Detect which cell encompasses the target text, then output its [X, Y] center coordinate. 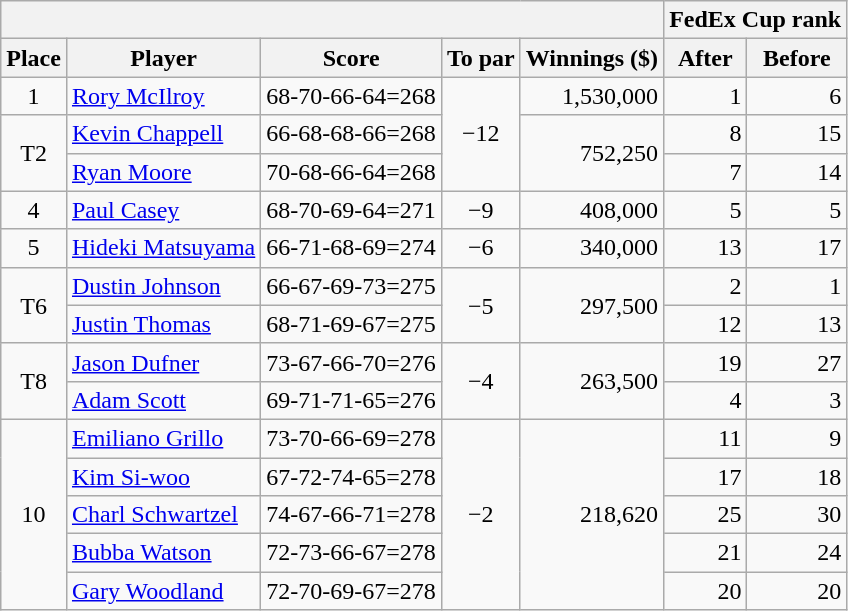
Gary Woodland [163, 591]
3 [797, 400]
Paul Casey [163, 210]
74-67-66-71=278 [352, 515]
72-73-66-67=278 [352, 553]
14 [797, 172]
T8 [34, 381]
−9 [480, 210]
11 [706, 438]
Ryan Moore [163, 172]
Jason Dufner [163, 362]
T6 [34, 305]
297,500 [592, 305]
73-67-66-70=276 [352, 362]
27 [797, 362]
T2 [34, 153]
72-70-69-67=278 [352, 591]
30 [797, 515]
Kim Si-woo [163, 477]
68-71-69-67=275 [352, 324]
To par [480, 58]
66-68-68-66=268 [352, 134]
24 [797, 553]
19 [706, 362]
Adam Scott [163, 400]
Hideki Matsuyama [163, 248]
After [706, 58]
Charl Schwartzel [163, 515]
68-70-69-64=271 [352, 210]
7 [706, 172]
Bubba Watson [163, 553]
−4 [480, 381]
Place [34, 58]
Before [797, 58]
263,500 [592, 381]
18 [797, 477]
752,250 [592, 153]
68-70-66-64=268 [352, 96]
340,000 [592, 248]
−6 [480, 248]
73-70-66-69=278 [352, 438]
9 [797, 438]
15 [797, 134]
1,530,000 [592, 96]
6 [797, 96]
FedEx Cup rank [756, 20]
25 [706, 515]
Emiliano Grillo [163, 438]
Rory McIlroy [163, 96]
69-71-71-65=276 [352, 400]
Kevin Chappell [163, 134]
2 [706, 286]
−2 [480, 514]
10 [34, 514]
408,000 [592, 210]
Winnings ($) [592, 58]
12 [706, 324]
Dustin Johnson [163, 286]
Justin Thomas [163, 324]
66-71-68-69=274 [352, 248]
66-67-69-73=275 [352, 286]
70-68-66-64=268 [352, 172]
−5 [480, 305]
−12 [480, 134]
8 [706, 134]
Score [352, 58]
67-72-74-65=278 [352, 477]
21 [706, 553]
218,620 [592, 514]
Player [163, 58]
